Scan for the cell matching the given text and deliver its [X, Y] coordinate at center. 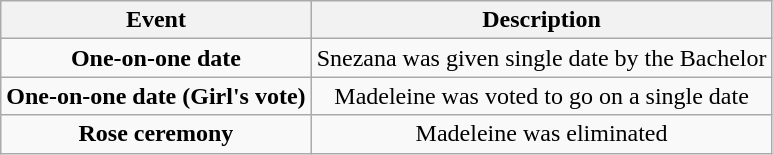
Rose ceremony [156, 134]
Madeleine was eliminated [542, 134]
Event [156, 20]
Description [542, 20]
Madeleine was voted to go on a single date [542, 96]
One-on-one date (Girl's vote) [156, 96]
Snezana was given single date by the Bachelor [542, 58]
One-on-one date [156, 58]
